Return the (X, Y) coordinate for the center point of the cell that contains the specified text.  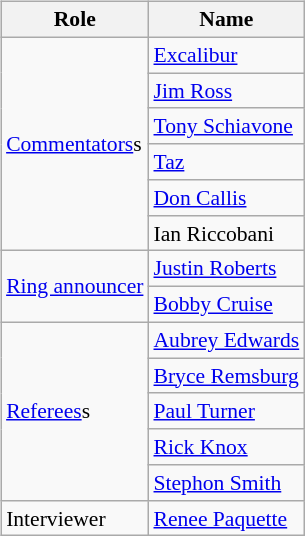
Excalibur (226, 55)
Commentatorss (74, 144)
Bryce Remsburg (226, 376)
Bobby Cruise (226, 305)
Jim Ross (226, 91)
Justin Roberts (226, 269)
Interviewer (74, 518)
Taz (226, 162)
Role (74, 20)
Refereess (74, 411)
Renee Paquette (226, 518)
Aubrey Edwards (226, 340)
Ring announcer (74, 286)
Don Callis (226, 198)
Rick Knox (226, 447)
Ian Riccobani (226, 233)
Name (226, 20)
Paul Turner (226, 411)
Tony Schiavone (226, 126)
Stephon Smith (226, 483)
